Capture the cell that displays the provided text and extract its [X, Y] central coordinate. 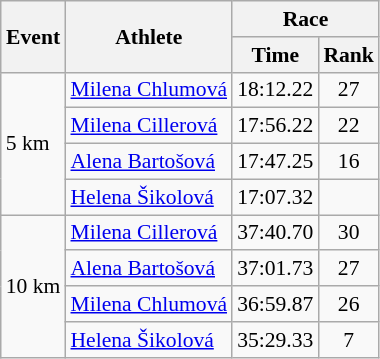
Event [34, 36]
Race [306, 19]
36:59.87 [275, 304]
37:40.70 [275, 233]
5 km [34, 143]
16 [348, 162]
17:47.25 [275, 162]
10 km [34, 286]
30 [348, 233]
17:07.32 [275, 197]
18:12.22 [275, 90]
26 [348, 304]
Time [275, 55]
17:56.22 [275, 126]
22 [348, 126]
7 [348, 340]
37:01.73 [275, 269]
35:29.33 [275, 340]
Athlete [148, 36]
Rank [348, 55]
